Return (x, y) of the center of cell containing provided text 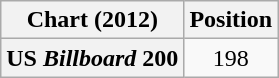
Chart (2012) (92, 20)
198 (231, 58)
Position (231, 20)
US Billboard 200 (92, 58)
